Output the (X, Y) coordinate of the center of the cell containing the given text.  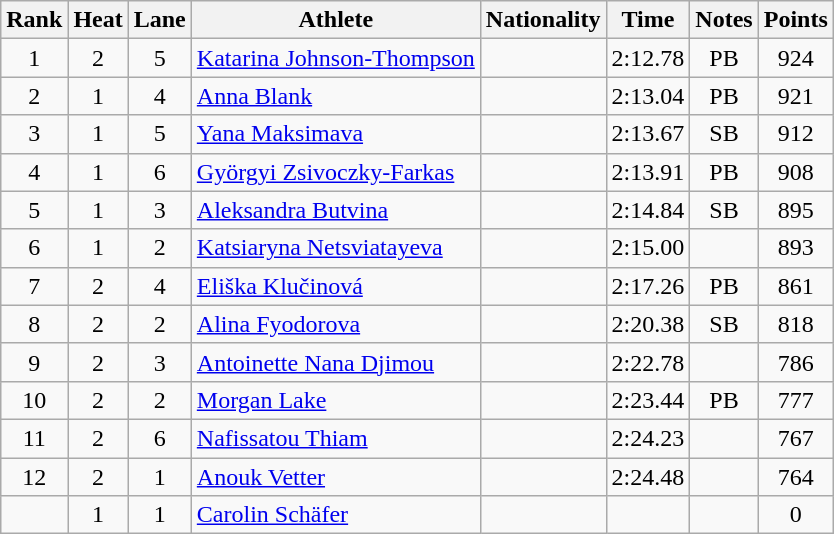
Aleksandra Butvina (336, 210)
Carolin Schäfer (336, 515)
Nationality (543, 20)
912 (796, 134)
786 (796, 362)
Katsiaryna Netsviatayeva (336, 248)
Antoinette Nana Djimou (336, 362)
Györgyi Zsivoczky-Farkas (336, 172)
7 (34, 286)
767 (796, 438)
11 (34, 438)
2:15.00 (648, 248)
Anouk Vetter (336, 477)
Points (796, 20)
0 (796, 515)
Katarina Johnson-Thompson (336, 58)
Nafissatou Thiam (336, 438)
2:22.78 (648, 362)
2:17.26 (648, 286)
Athlete (336, 20)
2:13.67 (648, 134)
Lane (160, 20)
924 (796, 58)
9 (34, 362)
Yana Maksimava (336, 134)
2:13.91 (648, 172)
2:24.48 (648, 477)
893 (796, 248)
10 (34, 400)
Eliška Klučinová (336, 286)
2:23.44 (648, 400)
2:13.04 (648, 96)
777 (796, 400)
12 (34, 477)
2:14.84 (648, 210)
8 (34, 324)
764 (796, 477)
Morgan Lake (336, 400)
Notes (724, 20)
2:12.78 (648, 58)
895 (796, 210)
Anna Blank (336, 96)
Time (648, 20)
861 (796, 286)
Heat (98, 20)
818 (796, 324)
Alina Fyodorova (336, 324)
2:20.38 (648, 324)
Rank (34, 20)
921 (796, 96)
908 (796, 172)
2:24.23 (648, 438)
